Return the (X, Y) coordinate for the center point of the cell that contains the specified text.  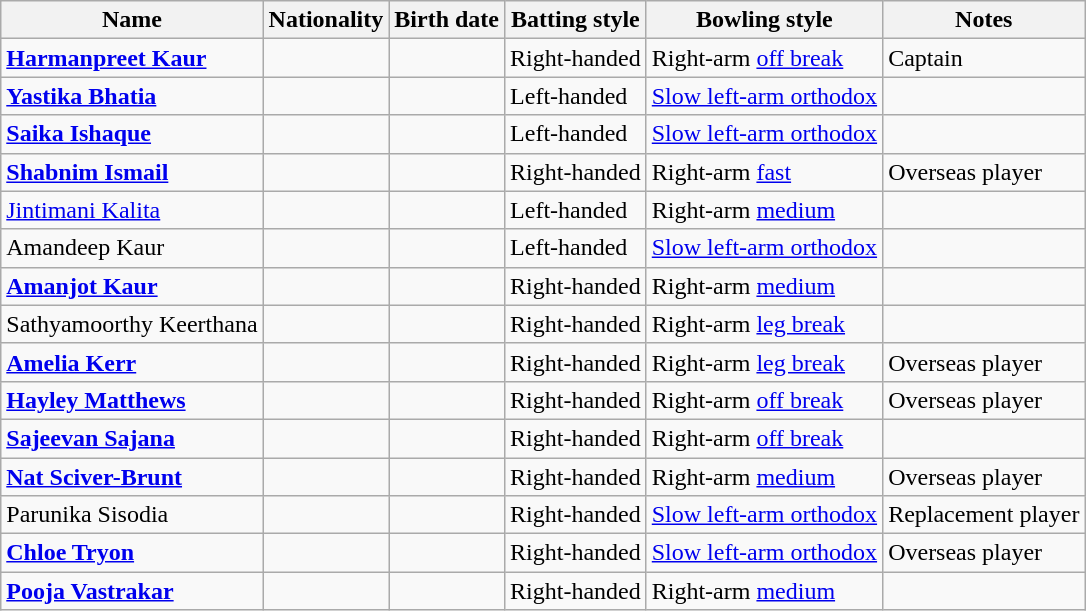
Parunika Sisodia (132, 515)
Harmanpreet Kaur (132, 58)
Nat Sciver-Brunt (132, 477)
Pooja Vastrakar (132, 591)
Yastika Bhatia (132, 96)
Notes (984, 20)
Shabnim Ismail (132, 172)
Hayley Matthews (132, 400)
Batting style (576, 20)
Chloe Tryon (132, 553)
Sajeevan Sajana (132, 438)
Amelia Kerr (132, 362)
Amandeep Kaur (132, 248)
Birth date (447, 20)
Right-arm fast (764, 172)
Replacement player (984, 515)
Captain (984, 58)
Sathyamoorthy Keerthana (132, 324)
Bowling style (764, 20)
Nationality (326, 20)
Saika Ishaque (132, 134)
Amanjot Kaur (132, 286)
Jintimani Kalita (132, 210)
Name (132, 20)
